Extract the (X, Y) coordinate from the center of the cell holding the provided text.  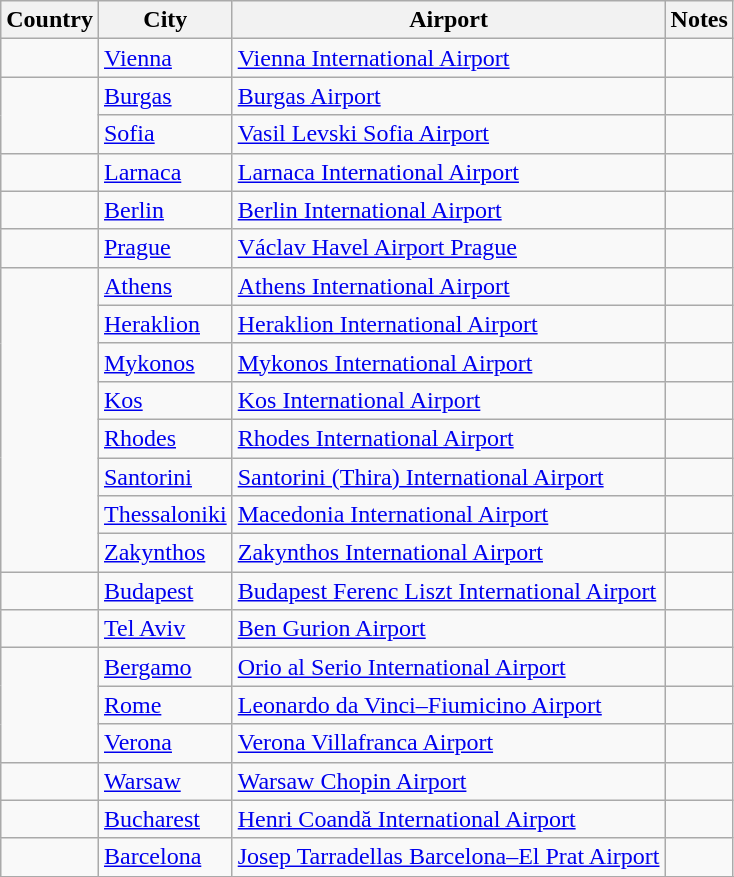
Thessaloniki (165, 515)
Santorini (165, 477)
Vienna (165, 58)
Rhodes International Airport (448, 438)
Budapest Ferenc Liszt International Airport (448, 591)
Larnaca International Airport (448, 172)
Athens International Airport (448, 286)
Bucharest (165, 819)
Sofia (165, 134)
Berlin International Airport (448, 210)
Country (50, 20)
Henri Coandă International Airport (448, 819)
City (165, 20)
Airport (448, 20)
Warsaw (165, 781)
Josep Tarradellas Barcelona–El Prat Airport (448, 857)
Macedonia International Airport (448, 515)
Budapest (165, 591)
Zakynthos International Airport (448, 553)
Tel Aviv (165, 629)
Václav Havel Airport Prague (448, 248)
Santorini (Thira) International Airport (448, 477)
Kos (165, 400)
Ben Gurion Airport (448, 629)
Verona (165, 743)
Heraklion (165, 324)
Rhodes (165, 438)
Prague (165, 248)
Vienna International Airport (448, 58)
Orio al Serio International Airport (448, 667)
Kos International Airport (448, 400)
Leonardo da Vinci–Fiumicino Airport (448, 705)
Athens (165, 286)
Verona Villafranca Airport (448, 743)
Zakynthos (165, 553)
Rome (165, 705)
Mykonos International Airport (448, 362)
Larnaca (165, 172)
Warsaw Chopin Airport (448, 781)
Burgas Airport (448, 96)
Notes (699, 20)
Burgas (165, 96)
Vasil Levski Sofia Airport (448, 134)
Barcelona (165, 857)
Heraklion International Airport (448, 324)
Bergamo (165, 667)
Mykonos (165, 362)
Berlin (165, 210)
